Output the [X, Y] coordinate of the center of the cell containing the given text.  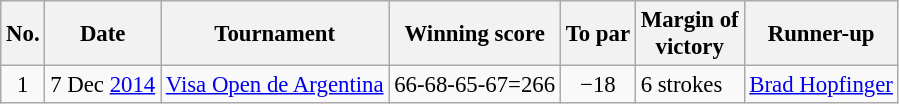
Visa Open de Argentina [274, 85]
Runner-up [821, 34]
7 Dec 2014 [103, 85]
6 strokes [690, 85]
Date [103, 34]
No. [23, 34]
To par [598, 34]
Tournament [274, 34]
Margin ofvictory [690, 34]
Winning score [475, 34]
−18 [598, 85]
66-68-65-67=266 [475, 85]
Brad Hopfinger [821, 85]
1 [23, 85]
